Find where the given text appears and provide that cell's center as [x, y] coordinate. 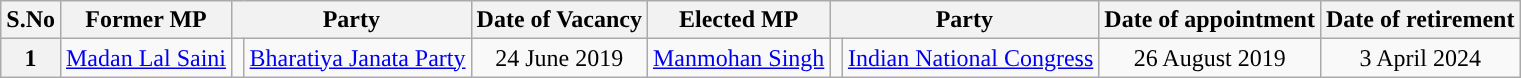
24 June 2019 [559, 58]
Elected MP [738, 20]
S.No [31, 20]
1 [31, 58]
Date of retirement [1420, 20]
3 April 2024 [1420, 58]
Former MP [146, 20]
26 August 2019 [1210, 58]
Date of appointment [1210, 20]
Manmohan Singh [738, 58]
Bharatiya Janata Party [358, 58]
Date of Vacancy [559, 20]
Madan Lal Saini [146, 58]
Indian National Congress [970, 58]
